For the text-containing cell, return its midpoint in (x, y) coordinate format. 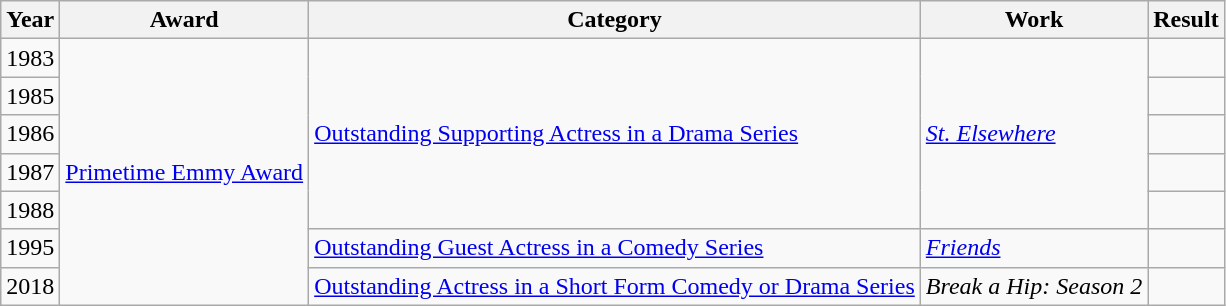
Work (1034, 20)
Result (1186, 20)
Primetime Emmy Award (184, 172)
2018 (30, 286)
1988 (30, 210)
1987 (30, 172)
Outstanding Actress in a Short Form Comedy or Drama Series (615, 286)
1985 (30, 96)
Friends (1034, 248)
Award (184, 20)
1986 (30, 134)
Outstanding Supporting Actress in a Drama Series (615, 134)
Break a Hip: Season 2 (1034, 286)
St. Elsewhere (1034, 134)
1983 (30, 58)
Category (615, 20)
Outstanding Guest Actress in a Comedy Series (615, 248)
1995 (30, 248)
Year (30, 20)
